From the cell containing the given text, extract its center point as (x, y) coordinate. 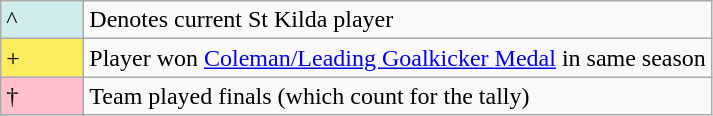
† (42, 96)
Denotes current St Kilda player (398, 20)
^ (42, 20)
Player won Coleman/Leading Goalkicker Medal in same season (398, 58)
Team played finals (which count for the tally) (398, 96)
+ (42, 58)
